From the cell containing the given text, extract its center point as [X, Y] coordinate. 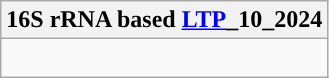
16S rRNA based LTP_10_2024 [164, 20]
